Detect which cell encompasses the target text, then output its (x, y) center coordinate. 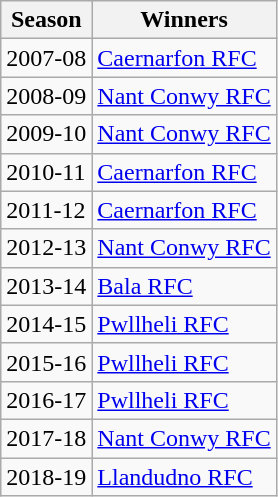
Llandudno RFC (184, 477)
2018-19 (46, 477)
2015-16 (46, 362)
2012-13 (46, 248)
2008-09 (46, 96)
2013-14 (46, 286)
2011-12 (46, 210)
2016-17 (46, 400)
2007-08 (46, 58)
2009-10 (46, 134)
2017-18 (46, 438)
Winners (184, 20)
Season (46, 20)
2010-11 (46, 172)
2014-15 (46, 324)
Bala RFC (184, 286)
